Pinpoint the cell where the given text exists, returning its (X, Y) midpoint coordinate. 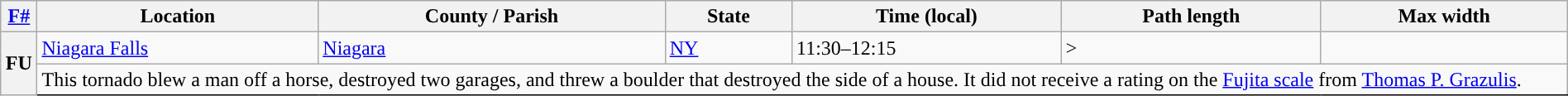
> (1191, 48)
Location (178, 17)
F# (19, 17)
NY (728, 48)
Path length (1191, 17)
Niagara Falls (178, 48)
11:30–12:15 (927, 48)
County / Parish (491, 17)
Time (local) (927, 17)
State (728, 17)
Max width (1444, 17)
FU (19, 64)
Niagara (491, 48)
